Locate the cell with the specified text and output its (x, y) center coordinate. 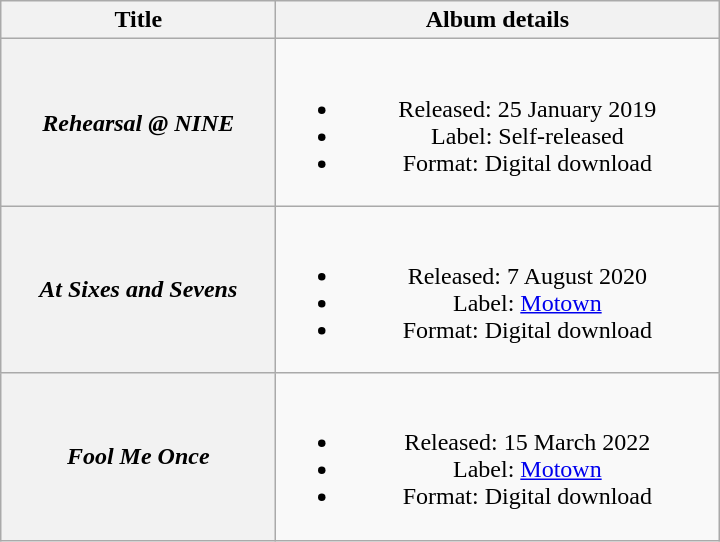
Title (138, 20)
Rehearsal @ NINE (138, 122)
Released: 7 August 2020Label: MotownFormat: Digital download (498, 290)
Released: 15 March 2022Label: MotownFormat: Digital download (498, 456)
Fool Me Once (138, 456)
Album details (498, 20)
At Sixes and Sevens (138, 290)
Released: 25 January 2019Label: Self-releasedFormat: Digital download (498, 122)
